Find where the given text appears and provide that cell's center as (X, Y) coordinate. 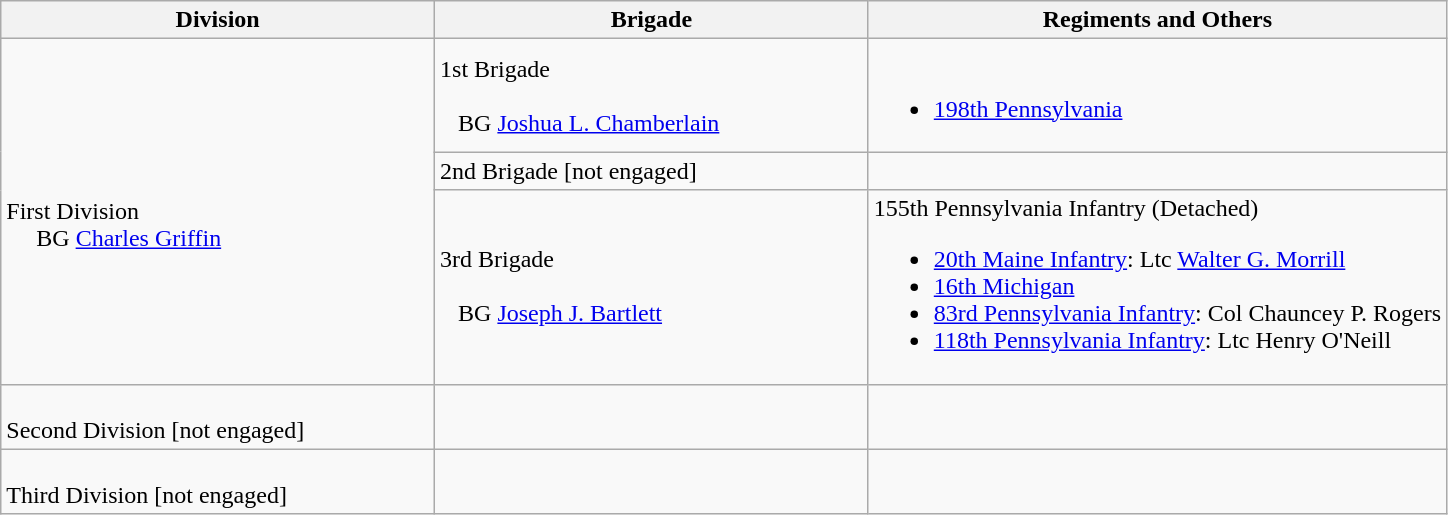
First Division BG Charles Griffin (218, 212)
2nd Brigade [not engaged] (652, 171)
Regiments and Others (1157, 20)
Division (218, 20)
198th Pennsylvania (1157, 96)
Third Division [not engaged] (218, 482)
Brigade (652, 20)
3rd Brigade BG Joseph J. Bartlett (652, 287)
Second Division [not engaged] (218, 416)
1st Brigade BG Joshua L. Chamberlain (652, 96)
